From the cell containing the given text, extract its center point as (x, y) coordinate. 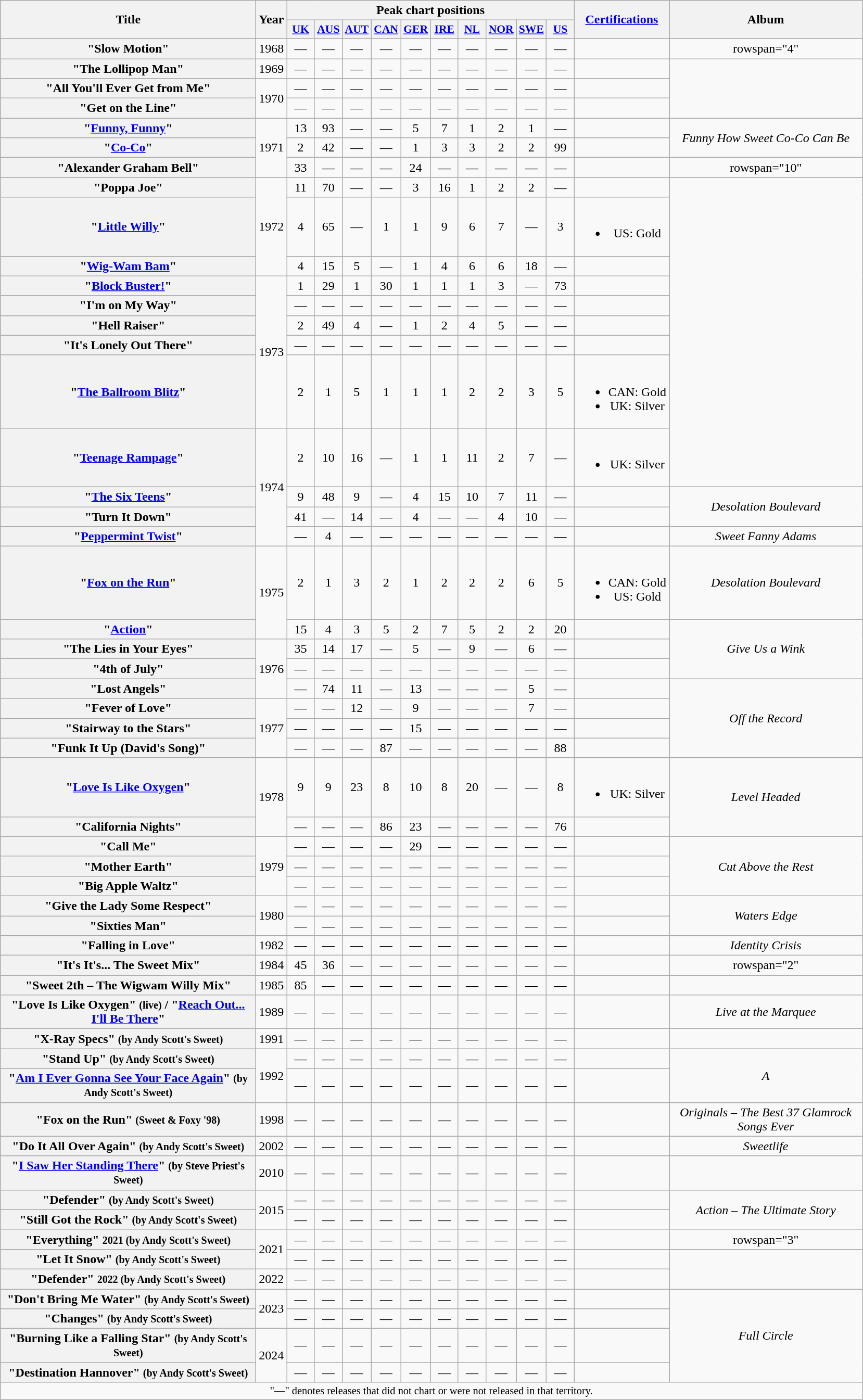
73 (560, 286)
IRE (445, 30)
Year (272, 20)
Level Headed (766, 797)
1978 (272, 797)
"Do It All Over Again" (by Andy Scott's Sweet) (128, 1146)
87 (386, 748)
1980 (272, 915)
"Get on the Line" (128, 108)
"Turn It Down" (128, 517)
NL (472, 30)
42 (328, 148)
2023 (272, 1308)
1969 (272, 68)
"I Saw Her Standing There" (by Steve Priest's Sweet) (128, 1173)
"Teenage Rampage" (128, 457)
"Peppermint Twist" (128, 537)
rowspan="10" (766, 168)
"Sweet 2th – The Wigwam Willy Mix" (128, 985)
"Give the Lady Some Respect" (128, 906)
"Poppa Joe" (128, 187)
"Sixties Man" (128, 926)
88 (560, 748)
45 (301, 965)
24 (415, 168)
1992 (272, 1075)
33 (301, 168)
"Fever of Love" (128, 708)
"The Lollipop Man" (128, 68)
"Fox on the Run" (128, 583)
2002 (272, 1146)
Certifications (621, 20)
12 (357, 708)
"Funk It Up (David's Song)" (128, 748)
rowspan="4" (766, 48)
rowspan="3" (766, 1239)
"Mother Earth" (128, 866)
2015 (272, 1210)
2022 (272, 1279)
"4th of July" (128, 669)
A (766, 1075)
"Defender" (by Andy Scott's Sweet) (128, 1200)
"Block Buster!" (128, 286)
"Let It Snow" (by Andy Scott's Sweet) (128, 1259)
17 (357, 649)
AUT (357, 30)
"Burning Like a Falling Star" (by Andy Scott's Sweet) (128, 1346)
"Co-Co" (128, 148)
SWE (531, 30)
30 (386, 286)
"Action" (128, 629)
"The Six Teens" (128, 497)
1982 (272, 946)
"Changes" (by Andy Scott's Sweet) (128, 1319)
"—" denotes releases that did not chart or were not released in that territory. (431, 1391)
"The Ballroom Blitz" (128, 391)
99 (560, 148)
US: Gold (621, 227)
"Defender" 2022 (by Andy Scott's Sweet) (128, 1279)
"Destination Hannover" (by Andy Scott's Sweet) (128, 1372)
"Stairway to the Stars" (128, 728)
GER (415, 30)
1991 (272, 1039)
"Fox on the Run" (Sweet & Foxy '98) (128, 1119)
70 (328, 187)
Waters Edge (766, 915)
Sweet Fanny Adams (766, 537)
"Funny, Funny" (128, 128)
"Falling in Love" (128, 946)
93 (328, 128)
"Lost Angels" (128, 689)
AUS (328, 30)
UK (301, 30)
1970 (272, 98)
"X-Ray Specs" (by Andy Scott's Sweet) (128, 1039)
"It's It's... The Sweet Mix" (128, 965)
1977 (272, 728)
Peak chart positions (430, 10)
Cut Above the Rest (766, 866)
76 (560, 826)
"California Nights" (128, 826)
CAN: GoldUK: Silver (621, 391)
CAN (386, 30)
74 (328, 689)
1985 (272, 985)
85 (301, 985)
"Hell Raiser" (128, 325)
CAN: GoldUS: Gold (621, 583)
"Slow Motion" (128, 48)
1998 (272, 1119)
Action – The Ultimate Story (766, 1210)
Sweetlife (766, 1146)
36 (328, 965)
Identity Crisis (766, 946)
Full Circle (766, 1335)
Off the Record (766, 718)
35 (301, 649)
1971 (272, 148)
1979 (272, 866)
"The Lies in Your Eyes" (128, 649)
"All You'll Ever Get from Me" (128, 88)
Album (766, 20)
US (560, 30)
"Love Is Like Oxygen" (128, 787)
1984 (272, 965)
"Alexander Graham Bell" (128, 168)
"Am I Ever Gonna See Your Face Again" (by Andy Scott's Sweet) (128, 1086)
"Love Is Like Oxygen" (live) / "Reach Out... I'll Be There" (128, 1012)
"Little Willy" (128, 227)
1976 (272, 669)
1972 (272, 227)
"Still Got the Rock" (by Andy Scott's Sweet) (128, 1219)
"Stand Up" (by Andy Scott's Sweet) (128, 1059)
"It's Lonely Out There" (128, 345)
1974 (272, 487)
48 (328, 497)
"Wig-Wam Bam" (128, 266)
1968 (272, 48)
65 (328, 227)
1989 (272, 1012)
1975 (272, 593)
2021 (272, 1249)
Funny How Sweet Co-Co Can Be (766, 138)
41 (301, 517)
Title (128, 20)
1973 (272, 352)
Originals – The Best 37 Glamrock Songs Ever (766, 1119)
2010 (272, 1173)
Give Us a Wink (766, 649)
"I'm on My Way" (128, 306)
"Don't Bring Me Water" (by Andy Scott's Sweet) (128, 1299)
"Call Me" (128, 846)
Live at the Marquee (766, 1012)
86 (386, 826)
"Everything" 2021 (by Andy Scott's Sweet) (128, 1239)
18 (531, 266)
rowspan="2" (766, 965)
"Big Apple Waltz" (128, 886)
NOR (501, 30)
49 (328, 325)
2024 (272, 1355)
